For the text-containing cell, return its midpoint in (x, y) coordinate format. 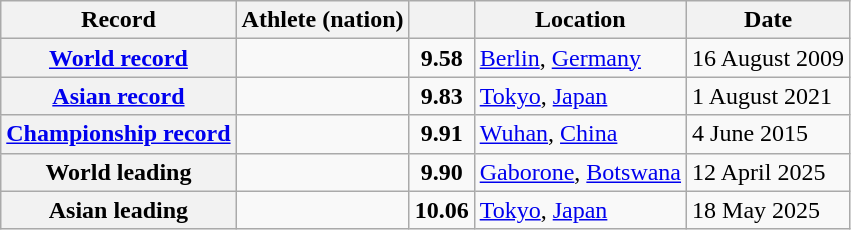
9.90 (442, 172)
1 August 2021 (768, 96)
18 May 2025 (768, 210)
16 August 2009 (768, 58)
World record (118, 58)
Location (580, 20)
Asian record (118, 96)
Athlete (nation) (322, 20)
10.06 (442, 210)
4 June 2015 (768, 134)
12 April 2025 (768, 172)
World leading (118, 172)
Asian leading (118, 210)
9.91 (442, 134)
9.58 (442, 58)
Record (118, 20)
Gaborone, Botswana (580, 172)
Berlin, Germany (580, 58)
Date (768, 20)
9.83 (442, 96)
Championship record (118, 134)
Wuhan, China (580, 134)
